Scan for the cell matching the given text and deliver its (X, Y) coordinate at center. 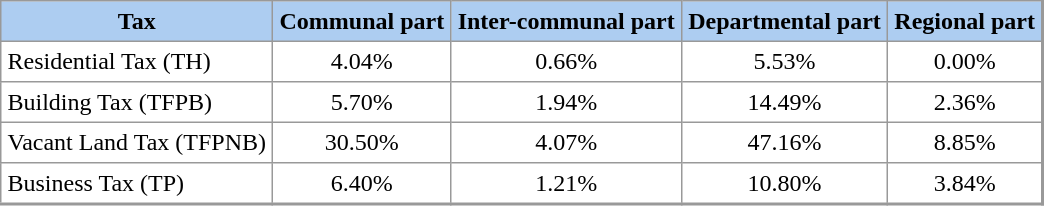
Communal part (362, 21)
10.80% (784, 184)
5.53% (784, 61)
0.66% (566, 61)
14.49% (784, 102)
47.16% (784, 142)
5.70% (362, 102)
30.50% (362, 142)
Residential Tax (TH) (137, 61)
3.84% (966, 184)
Vacant Land Tax (TFPNB) (137, 142)
Regional part (966, 21)
Departmental part (784, 21)
1.94% (566, 102)
Business Tax (TP) (137, 184)
4.04% (362, 61)
Tax (137, 21)
4.07% (566, 142)
8.85% (966, 142)
1.21% (566, 184)
Building Tax (TFPB) (137, 102)
0.00% (966, 61)
Inter-communal part (566, 21)
6.40% (362, 184)
2.36% (966, 102)
